Capture the cell that displays the provided text and extract its (X, Y) central coordinate. 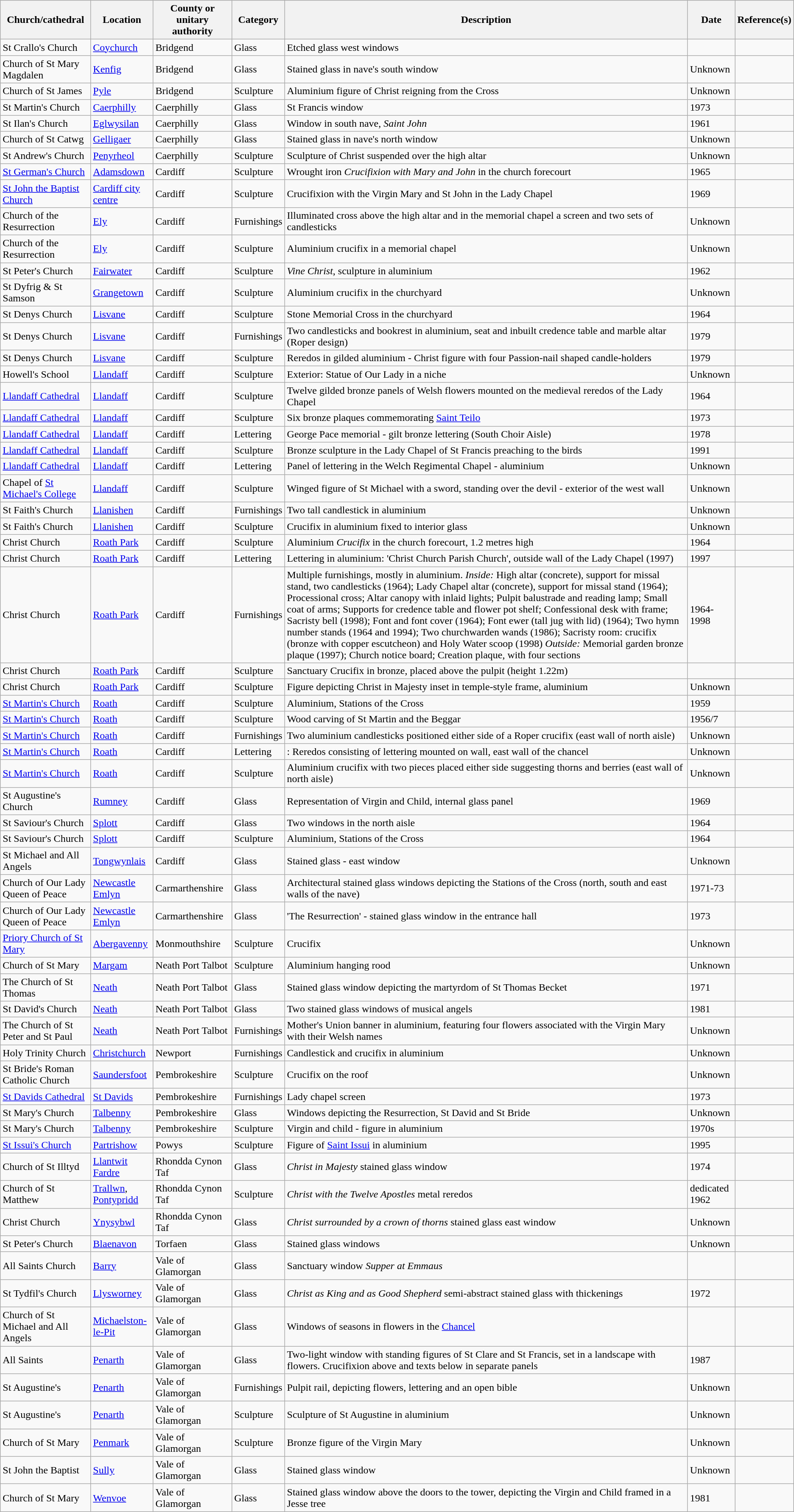
Mother's Union banner in aluminium, featuring four flowers associated with the Virgin Mary with their Welsh names (486, 1031)
Newport (193, 1053)
Winged figure of St Michael with a sword, standing over the devil - exterior of the west wall (486, 488)
St Augustine's Church (46, 801)
St David's Church (46, 1009)
Description (486, 20)
Wood carving of St Martin and the Beggar (486, 719)
Date (711, 20)
St John the Baptist (46, 1470)
Lettering in aluminium: 'Christ Church Parish Church', outside wall of the Lady Chapel (1997) (486, 558)
Aluminium Crucifix in the church forecourt, 1.2 metres high (486, 542)
Reference(s) (764, 20)
: Reredos consisting of lettering mounted on wall, east wall of the chancel (486, 752)
Partrishow (122, 1145)
Church/cathedral (46, 20)
Chapel of St Michael's College (46, 488)
1964-1998 (711, 615)
Window in south nave, Saint John (486, 123)
Bronze figure of the Virgin Mary (486, 1443)
Christ in Majesty stained glass window (486, 1167)
Figure depicting Christ in Majesty inset in temple-style frame, aluminium (486, 687)
Saundersfoot (122, 1075)
St Michael and All Angels (46, 860)
Christ as King and as Good Shepherd semi-abstract stained glass with thickenings (486, 1293)
1961 (711, 123)
Holy Trinity Church (46, 1053)
St Davids Cathedral (46, 1097)
St Andrew's Church (46, 156)
Coychurch (122, 47)
1987 (711, 1360)
1959 (711, 703)
Church of St Michael and All Angels (46, 1326)
All Saints (46, 1360)
Crucifixion with the Virgin Mary and St John in the Lady Chapel (486, 193)
Christ with the Twelve Apostles metal reredos (486, 1195)
Sanctuary window Supper at Emmaus (486, 1266)
Pyle (122, 91)
Priory Church of St Mary (46, 944)
Aluminium hanging rood (486, 965)
St Dyfrig & St Samson (46, 292)
Monmouthshire (193, 944)
Sanctuary Crucifix in bronze, placed above the pulpit (height 1.22m) (486, 671)
Howell's School (46, 374)
Church of St Catwg (46, 139)
Gelligaer (122, 139)
Two aluminium candlesticks positioned either side of a Roper crucifix (east wall of north aisle) (486, 735)
1997 (711, 558)
1971-73 (711, 888)
Trallwn, Pontypridd (122, 1195)
Twelve gilded bronze panels of Welsh flowers mounted on the medieval reredos of the Lady Chapel (486, 396)
Aluminium crucifix in the churchyard (486, 292)
Stained glass in nave's north window (486, 139)
Stained glass window (486, 1470)
Stained glass - east window (486, 860)
Bronze sculpture in the Lady Chapel of St Francis preaching to the birds (486, 450)
'The Resurrection' - stained glass window in the entrance hall (486, 916)
Representation of Virgin and Child, internal glass panel (486, 801)
Reredos in gilded aluminium - Christ figure with four Passion-nail shaped candle-holders (486, 358)
Fairwater (122, 271)
Crucifix on the roof (486, 1075)
All Saints Church (46, 1266)
St Issui's Church (46, 1145)
Margam (122, 965)
Location (122, 20)
Etched glass west windows (486, 47)
Christchurch (122, 1053)
Two windows in the north aisle (486, 823)
County or unitary authority (193, 20)
Eglwysilan (122, 123)
Exterior: Statue of Our Lady in a niche (486, 374)
Sully (122, 1470)
Church of St Matthew (46, 1195)
1972 (711, 1293)
Windows depicting the Resurrection, St David and St Bride (486, 1113)
Wrought iron Crucifixion with Mary and John in the church forecourt (486, 172)
Rumney (122, 801)
St Davids (122, 1097)
Adamsdown (122, 172)
Church of St Illtyd (46, 1167)
Sculpture of St Augustine in aluminium (486, 1415)
Crucifix (486, 944)
Grangetown (122, 292)
1971 (711, 987)
Michaelston-le-Pit (122, 1326)
Virgin and child - figure in aluminium (486, 1129)
Barry (122, 1266)
St German's Church (46, 172)
Church of St James (46, 91)
St John the Baptist Church (46, 193)
Architectural stained glass windows depicting the Stations of the Cross (north, south and east walls of the nave) (486, 888)
Kenfig (122, 70)
Church of St Mary Magdalen (46, 70)
1978 (711, 434)
1970s (711, 1129)
Category (258, 20)
Two candlesticks and bookrest in aluminium, seat and inbuilt credence table and marble altar (Roper design) (486, 337)
Pulpit rail, depicting flowers, lettering and an open bible (486, 1388)
Penmark (122, 1443)
The Church of St Peter and St Paul (46, 1031)
Llantwit Fardre (122, 1167)
Christ surrounded by a crown of thorns stained glass east window (486, 1222)
Panel of lettering in the Welch Regimental Chapel - aluminium (486, 466)
Figure of Saint Issui in aluminium (486, 1145)
St Crallo's Church (46, 47)
Windows of seasons in flowers in the Chancel (486, 1326)
Two stained glass windows of musical angels (486, 1009)
The Church of St Thomas (46, 987)
Penyrheol (122, 156)
Torfaen (193, 1244)
Candlestick and crucifix in aluminium (486, 1053)
Stone Memorial Cross in the churchyard (486, 315)
Aluminium crucifix with two pieces placed either side suggesting thorns and berries (east wall of north aisle) (486, 773)
1995 (711, 1145)
Aluminium crucifix in a memorial chapel (486, 248)
Cardiff city centre (122, 193)
Stained glass in nave's south window (486, 70)
St Tydfil's Church (46, 1293)
Crucifix in aluminium fixed to interior glass (486, 526)
Stained glass windows (486, 1244)
1962 (711, 271)
Aluminium figure of Christ reigning from the Cross (486, 91)
1991 (711, 450)
Six bronze plaques commemorating Saint Teilo (486, 418)
Llysworney (122, 1293)
Ynysybwl (122, 1222)
Tongwynlais (122, 860)
Illuminated cross above the high altar and in the memorial chapel a screen and two sets of candlesticks (486, 221)
Two tall candlestick in aluminium (486, 510)
Stained glass window above the doors to the tower, depicting the Virgin and Child framed in a Jesse tree (486, 1498)
St Francis window (486, 107)
1956/7 (711, 719)
George Pace memorial - gilt bronze lettering (South Choir Aisle) (486, 434)
Wenvoe (122, 1498)
dedicated 1962 (711, 1195)
1965 (711, 172)
Abergavenny (122, 944)
St Bride's Roman Catholic Church (46, 1075)
Powys (193, 1145)
Lady chapel screen (486, 1097)
1974 (711, 1167)
Vine Christ, sculpture in aluminium (486, 271)
Blaenavon (122, 1244)
Stained glass window depicting the martyrdom of St Thomas Becket (486, 987)
Sculpture of Christ suspended over the high altar (486, 156)
St Ilan's Church (46, 123)
